From the cell containing the given text, extract its center point as (x, y) coordinate. 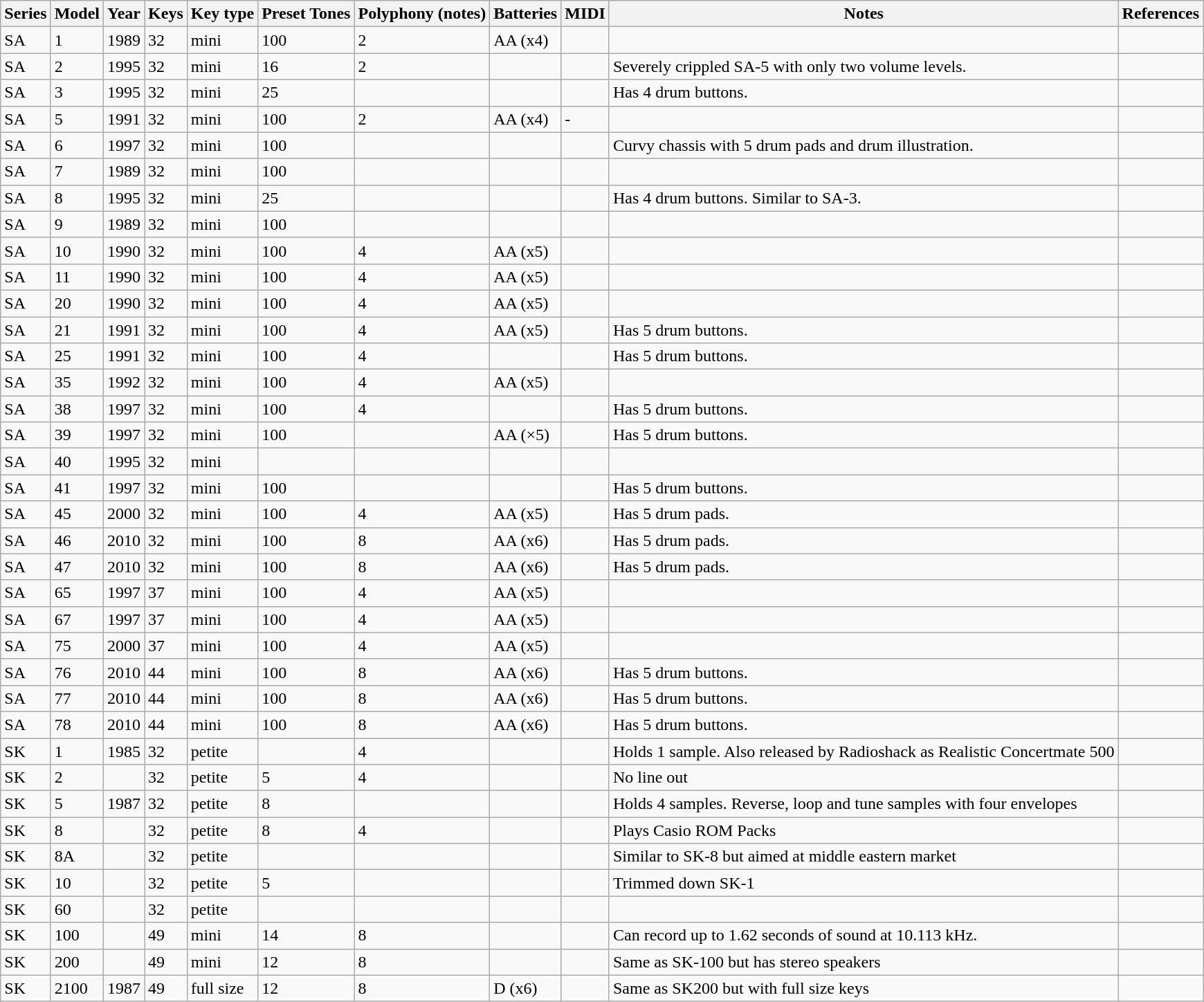
Model (77, 14)
Severely crippled SA-5 with only two volume levels. (864, 66)
1992 (125, 383)
67 (77, 619)
11 (77, 277)
References (1161, 14)
65 (77, 593)
76 (77, 672)
Key type (222, 14)
2100 (77, 988)
Trimmed down SK-1 (864, 883)
200 (77, 962)
Curvy chassis with 5 drum pads and drum illustration. (864, 145)
78 (77, 725)
45 (77, 514)
16 (306, 66)
9 (77, 224)
- (585, 119)
7 (77, 172)
41 (77, 488)
Similar to SK-8 but aimed at middle eastern market (864, 857)
47 (77, 567)
Holds 1 sample. Also released by Radioshack as Realistic Concertmate 500 (864, 751)
Has 4 drum buttons. Similar to SA-3. (864, 198)
3 (77, 93)
Holds 4 samples. Reverse, loop and tune samples with four envelopes (864, 804)
6 (77, 145)
Preset Tones (306, 14)
Notes (864, 14)
Can record up to 1.62 seconds of sound at 10.113 kHz. (864, 936)
14 (306, 936)
20 (77, 303)
No line out (864, 778)
Polyphony (notes) (422, 14)
1985 (125, 751)
Keys (166, 14)
60 (77, 909)
Has 4 drum buttons. (864, 93)
Same as SK200 but with full size keys (864, 988)
Series (26, 14)
MIDI (585, 14)
39 (77, 435)
75 (77, 646)
21 (77, 330)
77 (77, 698)
D (x6) (526, 988)
Plays Casio ROM Packs (864, 830)
35 (77, 383)
Batteries (526, 14)
46 (77, 540)
40 (77, 462)
Year (125, 14)
Same as SK-100 but has stereo speakers (864, 962)
AA (×5) (526, 435)
full size (222, 988)
8A (77, 857)
38 (77, 409)
